Extract the [x, y] coordinate from the center of the cell holding the provided text.  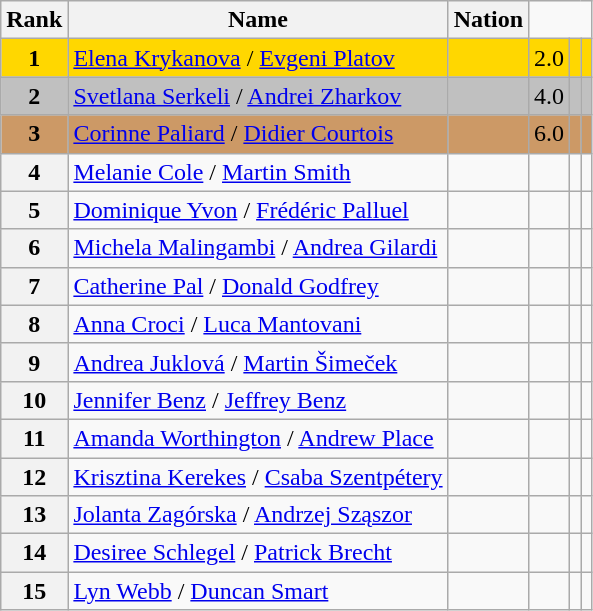
6.0 [550, 134]
11 [34, 438]
Catherine Pal / Donald Godfrey [258, 286]
Corinne Paliard / Didier Courtois [258, 134]
14 [34, 553]
Lyn Webb / Duncan Smart [258, 591]
Jennifer Benz / Jeffrey Benz [258, 400]
Melanie Cole / Martin Smith [258, 172]
6 [34, 248]
Svetlana Serkeli / Andrei Zharkov [258, 96]
Krisztina Kerekes / Csaba Szentpétery [258, 477]
2 [34, 96]
Anna Croci / Luca Mantovani [258, 324]
10 [34, 400]
Amanda Worthington / Andrew Place [258, 438]
Desiree Schlegel / Patrick Brecht [258, 553]
Michela Malingambi / Andrea Gilardi [258, 248]
5 [34, 210]
3 [34, 134]
2.0 [550, 58]
1 [34, 58]
Jolanta Zagórska / Andrzej Sząszor [258, 515]
15 [34, 591]
9 [34, 362]
7 [34, 286]
Nation [488, 20]
Rank [34, 20]
4 [34, 172]
Name [258, 20]
Dominique Yvon / Frédéric Palluel [258, 210]
8 [34, 324]
Elena Krykanova / Evgeni Platov [258, 58]
12 [34, 477]
Andrea Juklová / Martin Šimeček [258, 362]
4.0 [550, 96]
13 [34, 515]
